Find where the given text appears and provide that cell's center as (X, Y) coordinate. 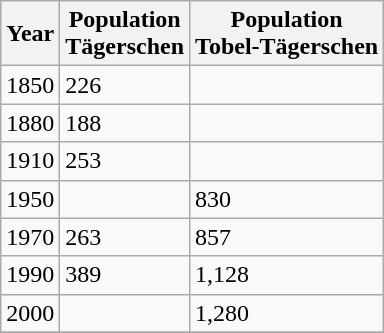
1950 (30, 199)
1880 (30, 123)
Population Tägerschen (125, 34)
830 (287, 199)
1910 (30, 161)
1,280 (287, 313)
1850 (30, 85)
226 (125, 85)
1,128 (287, 275)
857 (287, 237)
Population Tobel-Tägerschen (287, 34)
253 (125, 161)
1990 (30, 275)
389 (125, 275)
2000 (30, 313)
188 (125, 123)
Year (30, 34)
1970 (30, 237)
263 (125, 237)
